Return (X, Y) of the center of cell containing provided text 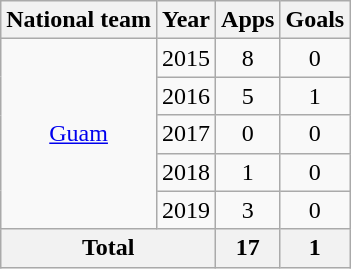
3 (248, 210)
2015 (186, 58)
2018 (186, 172)
Year (186, 20)
2016 (186, 96)
Apps (248, 20)
Goals (315, 20)
2019 (186, 210)
National team (79, 20)
5 (248, 96)
Total (108, 248)
17 (248, 248)
8 (248, 58)
2017 (186, 134)
Guam (79, 134)
